Return the [X, Y] coordinate for the center point of the cell that contains the specified text.  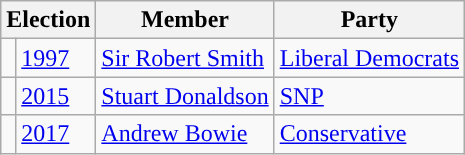
Andrew Bowie [185, 134]
Member [185, 20]
Sir Robert Smith [185, 58]
Conservative [369, 134]
SNP [369, 96]
1997 [56, 58]
2017 [56, 134]
Liberal Democrats [369, 58]
2015 [56, 96]
Party [369, 20]
Stuart Donaldson [185, 96]
Election [48, 20]
